Return the [X, Y] coordinate for the center point of the cell that contains the specified text.  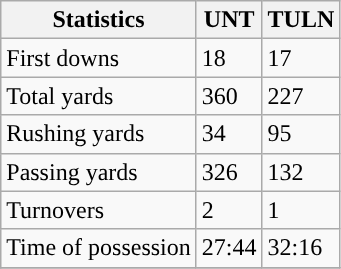
Passing yards [99, 172]
2 [229, 210]
TULN [301, 20]
Time of possession [99, 248]
18 [229, 58]
Rushing yards [99, 134]
360 [229, 96]
17 [301, 58]
34 [229, 134]
Total yards [99, 96]
27:44 [229, 248]
132 [301, 172]
32:16 [301, 248]
95 [301, 134]
227 [301, 96]
Turnovers [99, 210]
326 [229, 172]
UNT [229, 20]
1 [301, 210]
Statistics [99, 20]
First downs [99, 58]
